Output the (X, Y) coordinate of the center of the cell containing the given text.  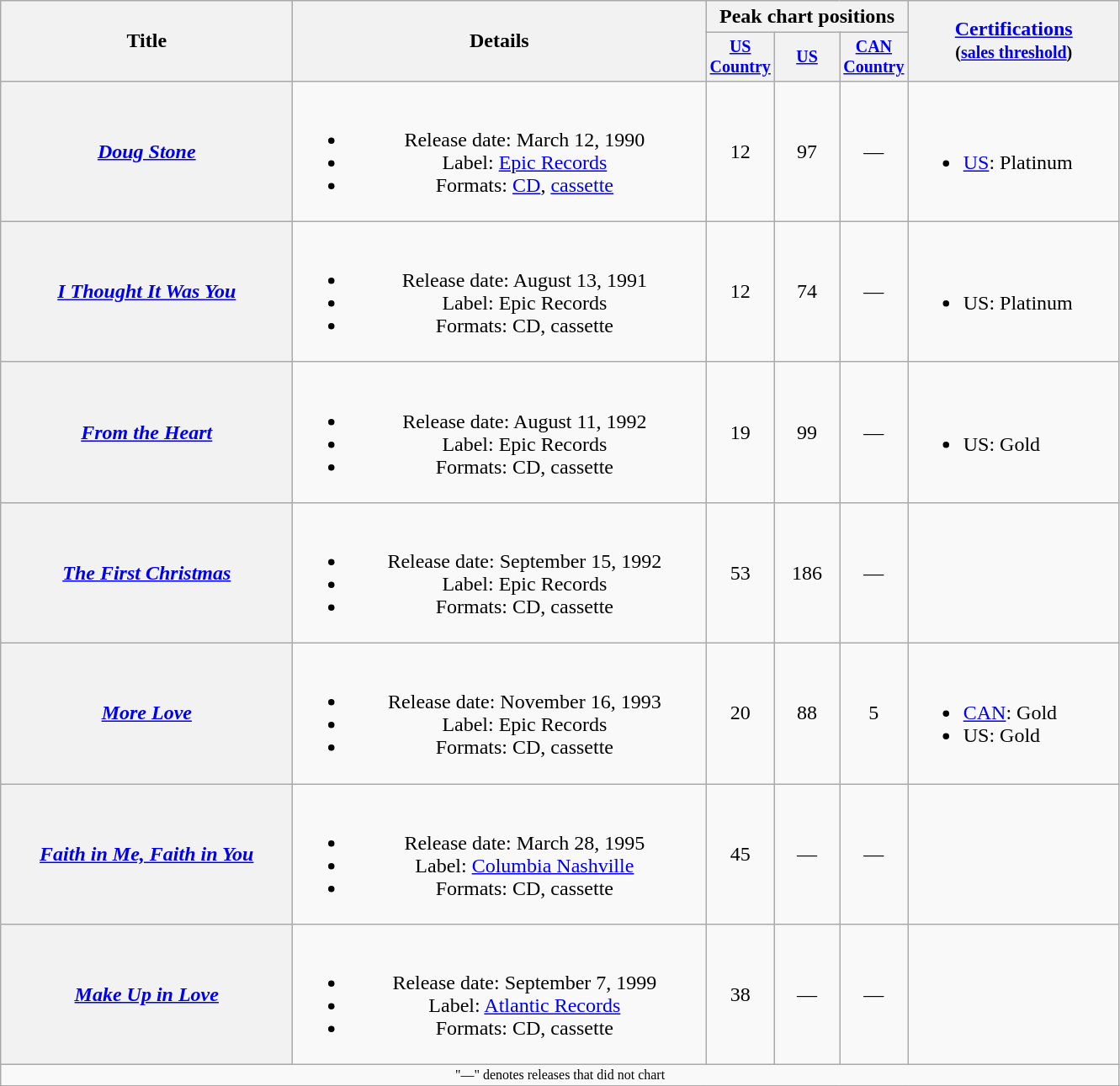
CAN Country (874, 57)
Details (500, 41)
5 (874, 713)
From the Heart (146, 432)
Release date: September 15, 1992Label: Epic RecordsFormats: CD, cassette (500, 572)
Release date: March 12, 1990Label: Epic RecordsFormats: CD, cassette (500, 151)
97 (808, 151)
186 (808, 572)
Peak chart positions (807, 17)
US: Gold (1013, 432)
Release date: August 11, 1992Label: Epic RecordsFormats: CD, cassette (500, 432)
CAN: GoldUS: Gold (1013, 713)
99 (808, 432)
Make Up in Love (146, 994)
74 (808, 291)
US (808, 57)
38 (740, 994)
"—" denotes releases that did not chart (560, 1075)
45 (740, 855)
I Thought It Was You (146, 291)
Doug Stone (146, 151)
19 (740, 432)
53 (740, 572)
88 (808, 713)
Release date: November 16, 1993Label: Epic RecordsFormats: CD, cassette (500, 713)
US Country (740, 57)
The First Christmas (146, 572)
Certifications(sales threshold) (1013, 41)
20 (740, 713)
Release date: August 13, 1991Label: Epic RecordsFormats: CD, cassette (500, 291)
Title (146, 41)
More Love (146, 713)
Release date: March 28, 1995Label: Columbia NashvilleFormats: CD, cassette (500, 855)
Release date: September 7, 1999Label: Atlantic RecordsFormats: CD, cassette (500, 994)
Faith in Me, Faith in You (146, 855)
